Find where the given text appears and provide that cell's center as (X, Y) coordinate. 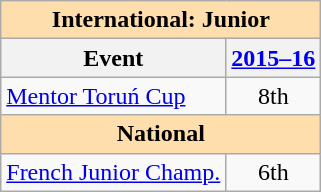
Event (114, 58)
International: Junior (161, 20)
Mentor Toruń Cup (114, 96)
National (161, 134)
French Junior Champ. (114, 172)
8th (274, 96)
2015–16 (274, 58)
6th (274, 172)
